For the text-containing cell, return its midpoint in [x, y] coordinate format. 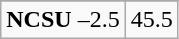
NCSU –2.5 [63, 20]
45.5 [152, 20]
